Return the [x, y] coordinate for the center point of the cell that contains the specified text.  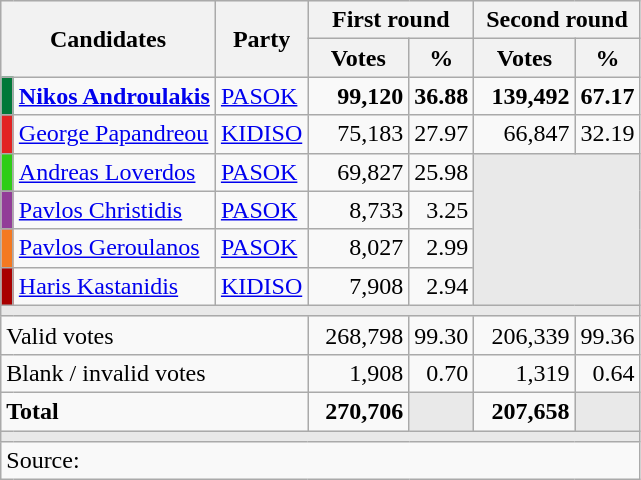
139,492 [524, 96]
36.88 [442, 96]
Haris Kastanidis [114, 286]
Blank / invalid votes [154, 373]
0.70 [442, 373]
268,798 [358, 335]
270,706 [358, 411]
69,827 [358, 172]
75,183 [358, 134]
206,339 [524, 335]
67.17 [608, 96]
207,658 [524, 411]
32.19 [608, 134]
0.64 [608, 373]
99.36 [608, 335]
66,847 [524, 134]
2.99 [442, 248]
Second round [557, 20]
99,120 [358, 96]
1,319 [524, 373]
7,908 [358, 286]
Party [261, 39]
First round [391, 20]
Andreas Loverdos [114, 172]
99.30 [442, 335]
George Papandreou [114, 134]
8,733 [358, 210]
Total [154, 411]
1,908 [358, 373]
Source: [320, 461]
8,027 [358, 248]
Nikos Androulakis [114, 96]
Pavlos Christidis [114, 210]
Valid votes [154, 335]
Pavlos Geroulanos [114, 248]
Candidates [108, 39]
3.25 [442, 210]
2.94 [442, 286]
27.97 [442, 134]
25.98 [442, 172]
